Output the (x, y) coordinate of the center of the cell containing the given text.  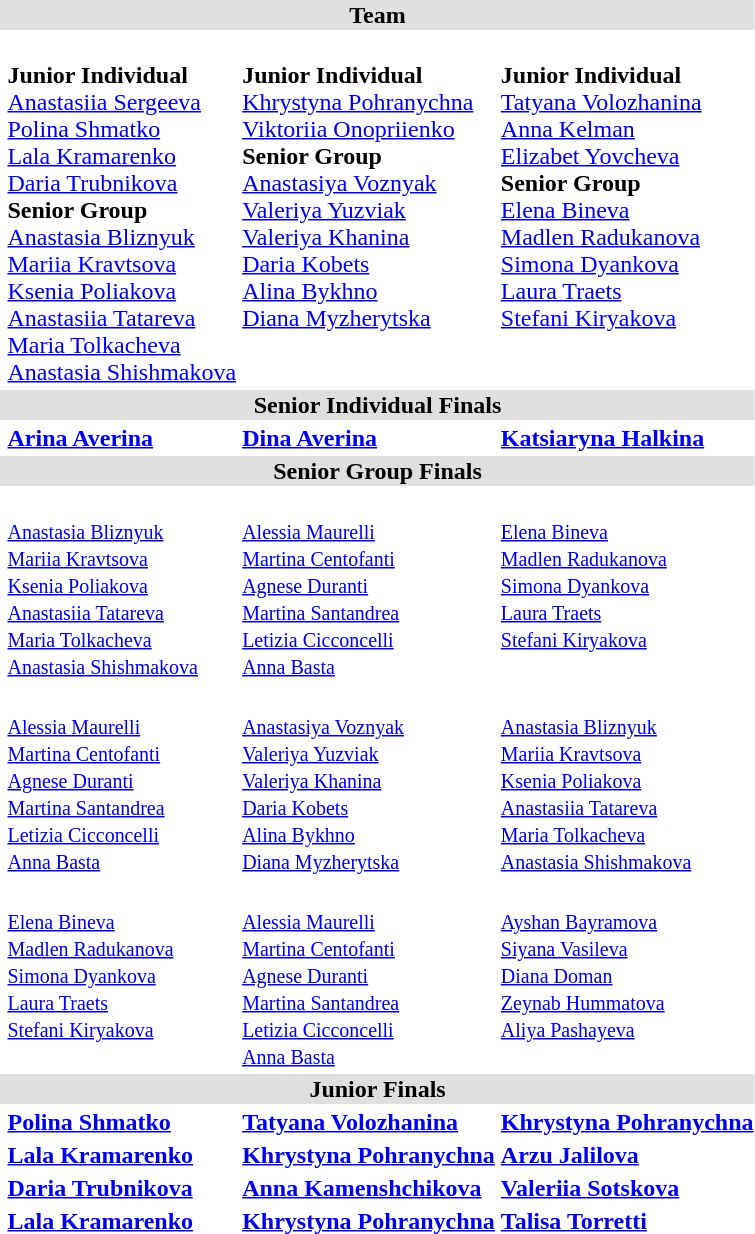
Arzu Jalilova (627, 1155)
Daria Trubnikova (122, 1188)
Junior IndividualTatyana VolozhaninaAnna KelmanElizabet YovchevaSenior GroupElena BinevaMadlen RadukanovaSimona DyankovaLaura TraetsStefani Kiryakova (627, 210)
Senior Group Finals (378, 471)
Anastasiya VoznyakValeriya YuzviakValeriya KhaninaDaria KobetsAlina BykhnoDiana Myzherytska (369, 780)
Arina Averina (122, 438)
Senior Individual Finals (378, 405)
Valeriia Sotskova (627, 1188)
Lala Kramarenko (122, 1155)
Dina Averina (369, 438)
Ayshan BayramovaSiyana VasilevaDiana DomanZeynab HummatovaAliya Pashayeva (627, 975)
Tatyana Volozhanina (369, 1122)
Katsiaryna Halkina (627, 438)
Polina Shmatko (122, 1122)
Team (378, 15)
Junior Finals (378, 1089)
Anna Kamenshchikova (369, 1188)
